Capture the cell that displays the provided text and extract its (X, Y) central coordinate. 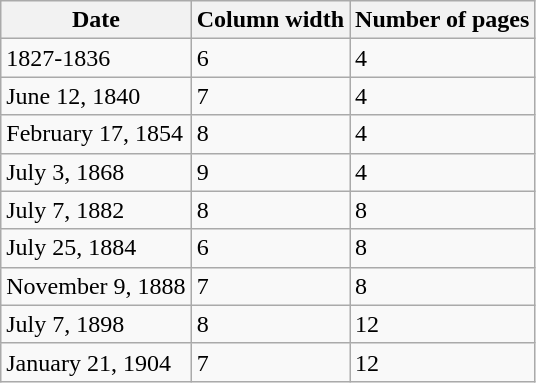
July 25, 1884 (96, 248)
November 9, 1888 (96, 286)
July 3, 1868 (96, 172)
9 (270, 172)
Date (96, 20)
July 7, 1898 (96, 324)
1827-1836 (96, 58)
Number of pages (442, 20)
February 17, 1854 (96, 134)
January 21, 1904 (96, 362)
June 12, 1840 (96, 96)
Column width (270, 20)
July 7, 1882 (96, 210)
